Locate the cell with the specified text and output its [x, y] center coordinate. 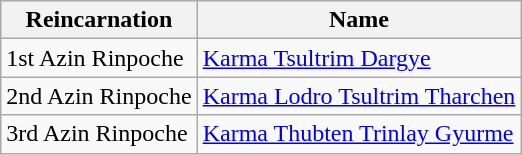
Karma Lodro Tsultrim Tharchen [359, 96]
2nd Azin Rinpoche [99, 96]
Karma Tsultrim Dargye [359, 58]
3rd Azin Rinpoche [99, 134]
1st Azin Rinpoche [99, 58]
Reincarnation [99, 20]
Name [359, 20]
Karma Thubten Trinlay Gyurme [359, 134]
